Pinpoint the cell where the given text exists, returning its [X, Y] midpoint coordinate. 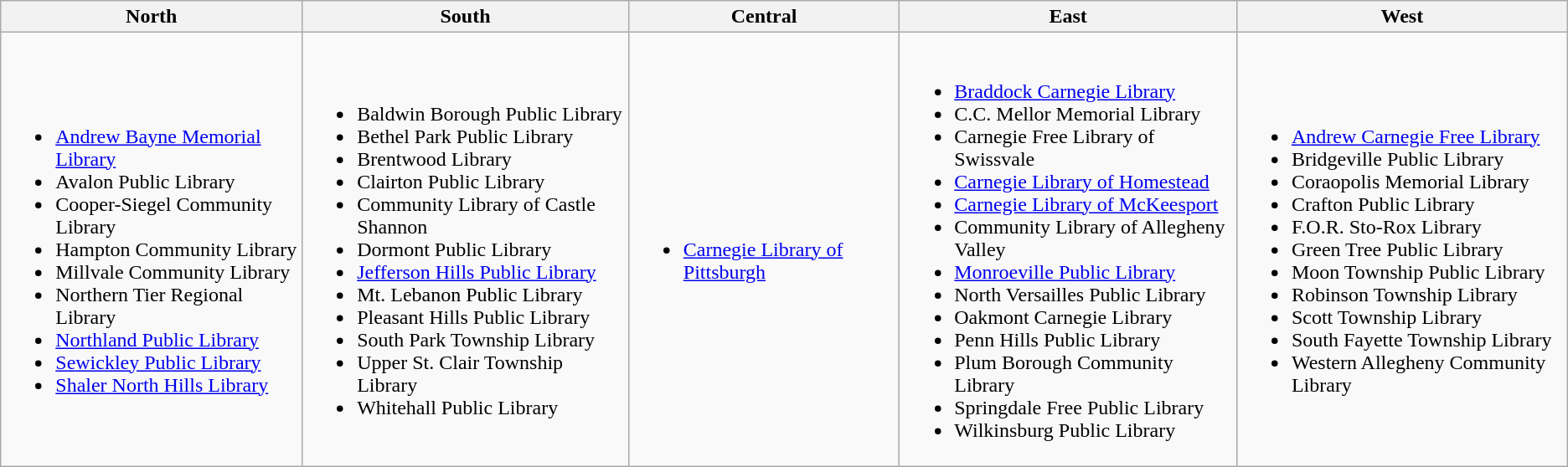
South [466, 17]
Carnegie Library of Pittsburgh [764, 249]
Central [764, 17]
East [1069, 17]
West [1402, 17]
North [152, 17]
